Detect which cell encompasses the target text, then output its (X, Y) center coordinate. 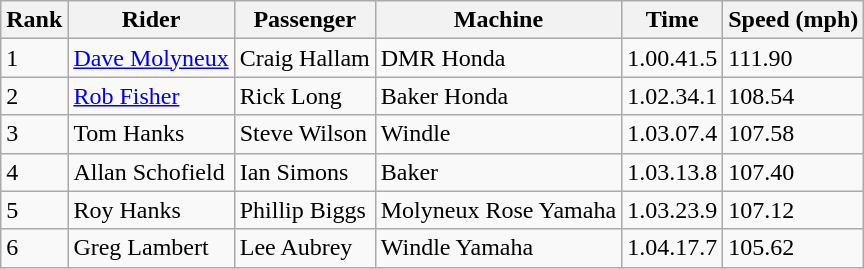
Phillip Biggs (304, 210)
Rick Long (304, 96)
1.04.17.7 (672, 248)
Greg Lambert (151, 248)
5 (34, 210)
Speed (mph) (794, 20)
Steve Wilson (304, 134)
Rob Fisher (151, 96)
1 (34, 58)
6 (34, 248)
Baker Honda (498, 96)
1.03.13.8 (672, 172)
3 (34, 134)
Time (672, 20)
Tom Hanks (151, 134)
Baker (498, 172)
Rider (151, 20)
Machine (498, 20)
Allan Schofield (151, 172)
Ian Simons (304, 172)
Craig Hallam (304, 58)
Windle (498, 134)
DMR Honda (498, 58)
107.12 (794, 210)
1.00.41.5 (672, 58)
Roy Hanks (151, 210)
Passenger (304, 20)
107.40 (794, 172)
1.02.34.1 (672, 96)
105.62 (794, 248)
1.03.23.9 (672, 210)
107.58 (794, 134)
1.03.07.4 (672, 134)
Windle Yamaha (498, 248)
108.54 (794, 96)
Dave Molyneux (151, 58)
Rank (34, 20)
2 (34, 96)
4 (34, 172)
111.90 (794, 58)
Lee Aubrey (304, 248)
Molyneux Rose Yamaha (498, 210)
